Capture the cell that displays the provided text and extract its [X, Y] central coordinate. 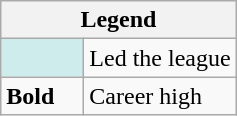
Career high [160, 96]
Bold [42, 96]
Led the league [160, 58]
Legend [118, 20]
